Detect which cell encompasses the target text, then output its (X, Y) center coordinate. 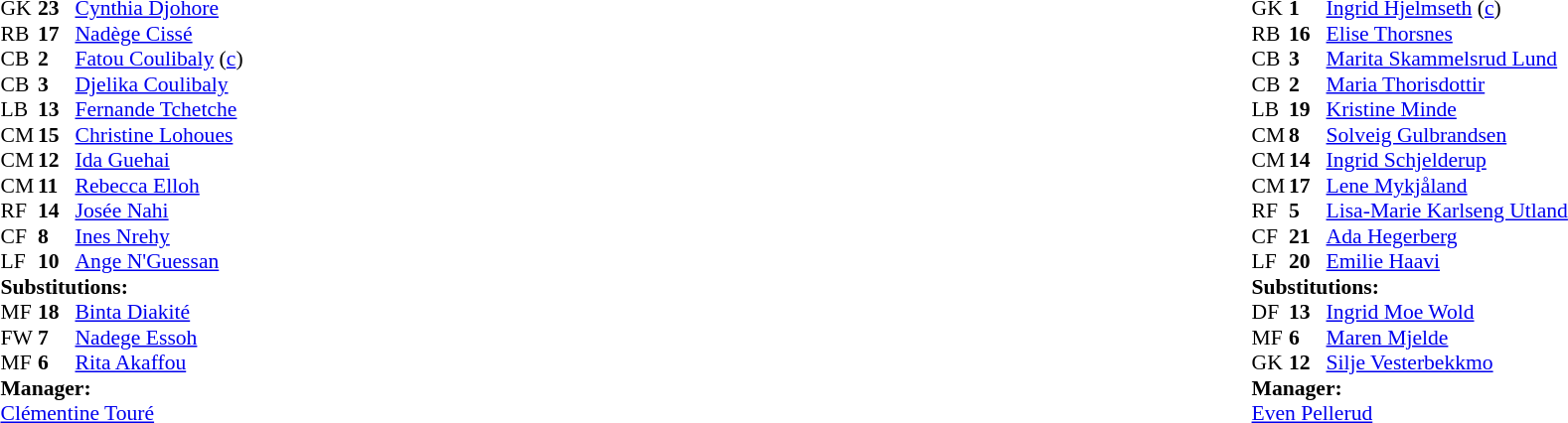
Josée Nahi (159, 211)
Nadege Essoh (159, 338)
Elise Thorsnes (1447, 34)
Marita Skammelsrud Lund (1447, 59)
21 (1308, 236)
Maren Mjelde (1447, 338)
Ines Nrehy (159, 236)
FW (19, 338)
Lisa-Marie Karlseng Utland (1447, 211)
GK (1271, 362)
Rebecca Elloh (159, 186)
Maria Thorisdottir (1447, 84)
Ange N'Guessan (159, 261)
20 (1308, 261)
Solveig Gulbrandsen (1447, 135)
10 (57, 261)
Lene Mykjåland (1447, 186)
5 (1308, 211)
19 (1308, 110)
Nadège Cissé (159, 34)
Binta Diakité (159, 313)
7 (57, 338)
Ingrid Moe Wold (1447, 313)
Kristine Minde (1447, 110)
Fatou Coulibaly (c) (159, 59)
16 (1308, 34)
Emilie Haavi (1447, 261)
Silje Vesterbekkmo (1447, 362)
DF (1271, 313)
11 (57, 186)
Christine Lohoues (159, 135)
Ingrid Schjelderup (1447, 160)
Rita Akaffou (159, 362)
Ida Guehai (159, 160)
Djelika Coulibaly (159, 84)
18 (57, 313)
15 (57, 135)
Fernande Tchetche (159, 110)
Ada Hegerberg (1447, 236)
